Provide the [x, y] coordinate of the cell's center where the given text is located.  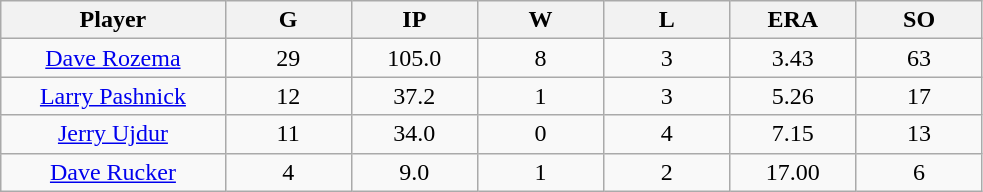
5.26 [793, 96]
63 [919, 58]
105.0 [414, 58]
W [540, 20]
G [288, 20]
13 [919, 134]
2 [667, 172]
12 [288, 96]
SO [919, 20]
37.2 [414, 96]
Dave Rozema [113, 58]
17 [919, 96]
6 [919, 172]
8 [540, 58]
11 [288, 134]
29 [288, 58]
IP [414, 20]
3.43 [793, 58]
ERA [793, 20]
L [667, 20]
Dave Rucker [113, 172]
Player [113, 20]
17.00 [793, 172]
34.0 [414, 134]
9.0 [414, 172]
0 [540, 134]
Larry Pashnick [113, 96]
7.15 [793, 134]
Jerry Ujdur [113, 134]
